Return the (X, Y) coordinate for the center point of the cell that contains the specified text.  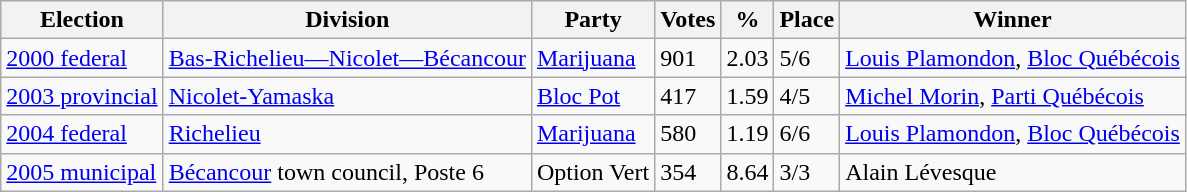
5/6 (807, 58)
Place (807, 20)
Election (82, 20)
1.59 (748, 96)
Bécancour town council, Poste 6 (347, 172)
2003 provincial (82, 96)
6/6 (807, 134)
Division (347, 20)
Bloc Pot (592, 96)
2004 federal (82, 134)
901 (688, 58)
Party (592, 20)
Nicolet-Yamaska (347, 96)
Michel Morin, Parti Québécois (1013, 96)
4/5 (807, 96)
354 (688, 172)
2005 municipal (82, 172)
% (748, 20)
1.19 (748, 134)
2.03 (748, 58)
2000 federal (82, 58)
Votes (688, 20)
417 (688, 96)
Winner (1013, 20)
Bas-Richelieu—Nicolet—Bécancour (347, 58)
Alain Lévesque (1013, 172)
580 (688, 134)
8.64 (748, 172)
Richelieu (347, 134)
Option Vert (592, 172)
3/3 (807, 172)
